Find where the given text appears and provide that cell's center as (X, Y) coordinate. 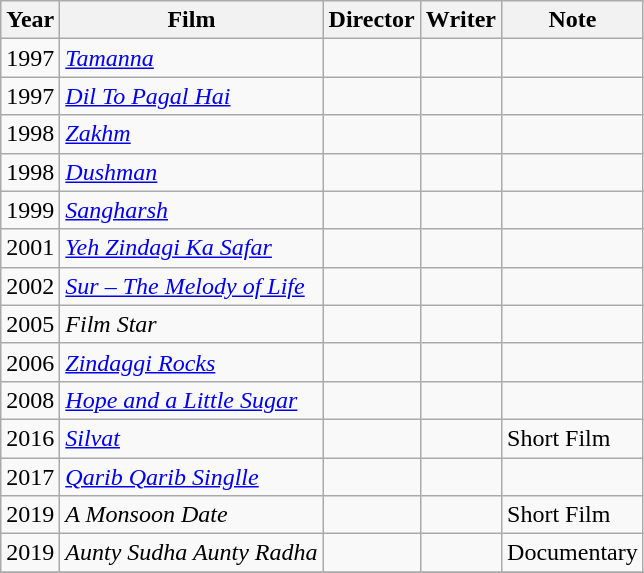
Note (573, 20)
Dil To Pagal Hai (192, 96)
2001 (30, 248)
2008 (30, 400)
Year (30, 20)
2017 (30, 477)
Qarib Qarib Singlle (192, 477)
1999 (30, 210)
2016 (30, 438)
Yeh Zindagi Ka Safar (192, 248)
Tamanna (192, 58)
Writer (460, 20)
Sur – The Melody of Life (192, 286)
Film (192, 20)
Dushman (192, 172)
Zindaggi Rocks (192, 362)
2002 (30, 286)
Sangharsh (192, 210)
Zakhm (192, 134)
Aunty Sudha Aunty Radha (192, 553)
Film Star (192, 324)
Documentary (573, 553)
2005 (30, 324)
Silvat (192, 438)
A Monsoon Date (192, 515)
Director (372, 20)
2006 (30, 362)
Hope and a Little Sugar (192, 400)
